Return the (x, y) coordinate for the center point of the cell that contains the specified text.  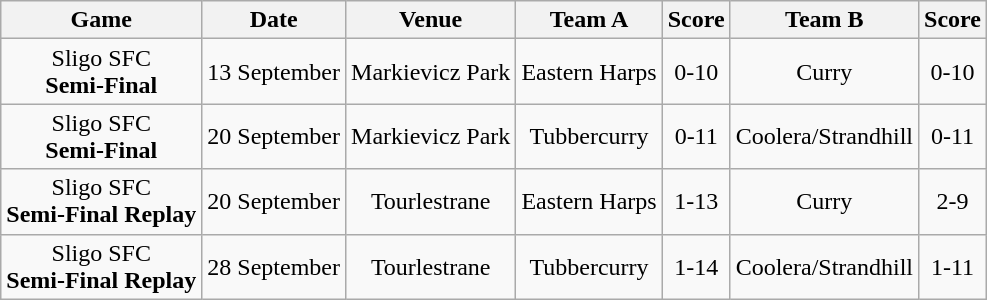
Game (102, 20)
2-9 (953, 202)
Team A (589, 20)
1-11 (953, 266)
Venue (431, 20)
1-14 (696, 266)
28 September (274, 266)
1-13 (696, 202)
Date (274, 20)
Team B (824, 20)
13 September (274, 72)
